Locate the cell with the specified text and output its [X, Y] center coordinate. 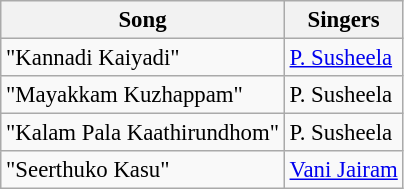
Song [143, 20]
"Kannadi Kaiyadi" [143, 58]
Singers [344, 20]
"Mayakkam Kuzhappam" [143, 95]
"Seerthuko Kasu" [143, 170]
Vani Jairam [344, 170]
"Kalam Pala Kaathirundhom" [143, 133]
